Output the (X, Y) coordinate of the center of the cell containing the given text.  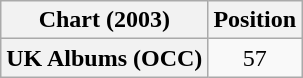
Chart (2003) (104, 20)
Position (255, 20)
UK Albums (OCC) (104, 58)
57 (255, 58)
